Determine the [X, Y] coordinate at the center of the cell enclosing the given text.  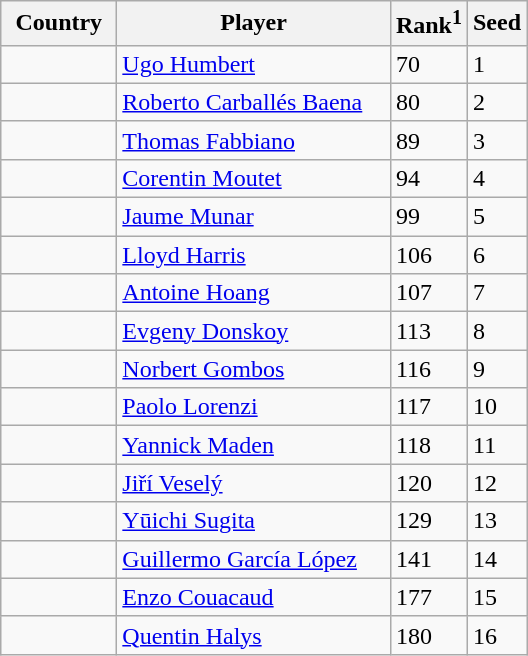
8 [496, 331]
11 [496, 445]
118 [428, 445]
Country [59, 24]
9 [496, 369]
Jaume Munar [254, 217]
14 [496, 559]
180 [428, 635]
5 [496, 217]
Roberto Carballés Baena [254, 102]
80 [428, 102]
Jiří Veselý [254, 483]
1 [496, 64]
Guillermo García López [254, 559]
141 [428, 559]
Thomas Fabbiano [254, 140]
6 [496, 255]
Evgeny Donskoy [254, 331]
Lloyd Harris [254, 255]
89 [428, 140]
129 [428, 521]
117 [428, 407]
70 [428, 64]
177 [428, 597]
Enzo Couacaud [254, 597]
Paolo Lorenzi [254, 407]
106 [428, 255]
Yannick Maden [254, 445]
13 [496, 521]
116 [428, 369]
Yūichi Sugita [254, 521]
16 [496, 635]
4 [496, 178]
15 [496, 597]
Quentin Halys [254, 635]
94 [428, 178]
12 [496, 483]
Ugo Humbert [254, 64]
2 [496, 102]
3 [496, 140]
Antoine Hoang [254, 293]
Player [254, 24]
Seed [496, 24]
107 [428, 293]
113 [428, 331]
Rank1 [428, 24]
10 [496, 407]
120 [428, 483]
Corentin Moutet [254, 178]
99 [428, 217]
7 [496, 293]
Norbert Gombos [254, 369]
